Locate the cell with the specified text and output its [X, Y] center coordinate. 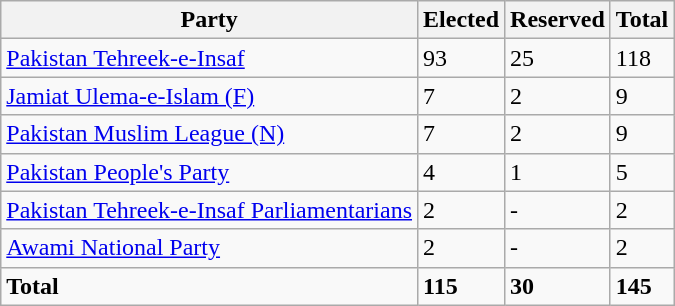
118 [642, 58]
145 [642, 286]
Jamiat Ulema-e-Islam (F) [210, 96]
Awami National Party [210, 248]
Pakistan Tehreek-e-Insaf [210, 58]
115 [462, 286]
4 [462, 172]
5 [642, 172]
Pakistan Tehreek-e-Insaf Parliamentarians [210, 210]
Party [210, 20]
Elected [462, 20]
93 [462, 58]
1 [558, 172]
Pakistan People's Party [210, 172]
25 [558, 58]
30 [558, 286]
Reserved [558, 20]
Pakistan Muslim League (N) [210, 134]
